Extract the [X, Y] coordinate from the center of the cell holding the provided text.  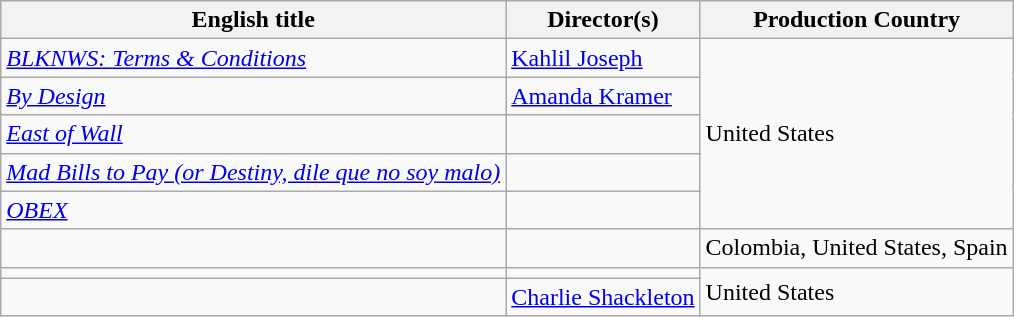
Director(s) [603, 20]
English title [254, 20]
BLKNWS: Terms & Conditions [254, 58]
Production Country [856, 20]
Mad Bills to Pay (or Destiny, dile que no soy malo) [254, 172]
East of Wall [254, 134]
OBEX [254, 210]
Kahlil Joseph [603, 58]
Colombia, United States, Spain [856, 248]
By Design [254, 96]
Charlie Shackleton [603, 297]
Amanda Kramer [603, 96]
